Locate the cell with the specified text and output its (x, y) center coordinate. 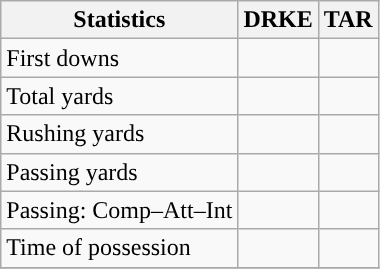
Time of possession (120, 248)
Rushing yards (120, 134)
Statistics (120, 20)
Passing yards (120, 172)
Passing: Comp–Att–Int (120, 210)
TAR (348, 20)
Total yards (120, 96)
DRKE (278, 20)
First downs (120, 58)
